Find where the given text appears and provide that cell's center as (x, y) coordinate. 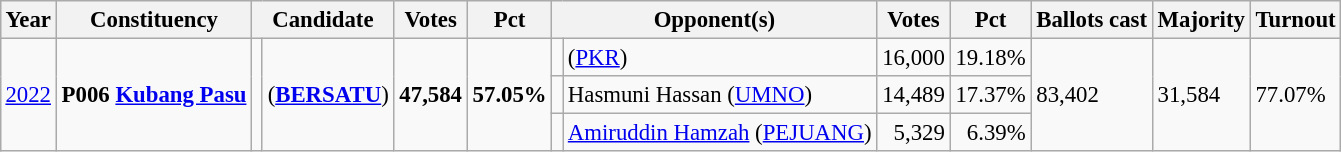
(BERSATU) (328, 94)
Candidate (323, 20)
2022 (28, 94)
P006 Kubang Pasu (154, 94)
Majority (1201, 20)
83,402 (1092, 94)
Ballots cast (1092, 20)
57.05% (510, 94)
(PKR) (720, 57)
16,000 (914, 57)
31,584 (1201, 94)
47,584 (430, 94)
14,489 (914, 95)
77.07% (1296, 94)
Constituency (154, 20)
Hasmuni Hassan (UMNO) (720, 95)
5,329 (914, 133)
19.18% (990, 57)
Amiruddin Hamzah (PEJUANG) (720, 133)
17.37% (990, 95)
Year (28, 20)
Turnout (1296, 20)
6.39% (990, 133)
Opponent(s) (714, 20)
